For the text-containing cell, return its midpoint in (X, Y) coordinate format. 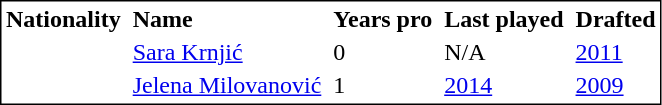
2014 (504, 85)
1 (383, 85)
N/A (504, 53)
Drafted (616, 19)
Last played (504, 19)
2011 (616, 53)
0 (383, 53)
Name (227, 19)
Nationality (63, 19)
2009 (616, 85)
Years pro (383, 19)
Jelena Milovanović (227, 85)
Sara Krnjić (227, 53)
